Extract the [X, Y] coordinate from the center of the cell holding the provided text.  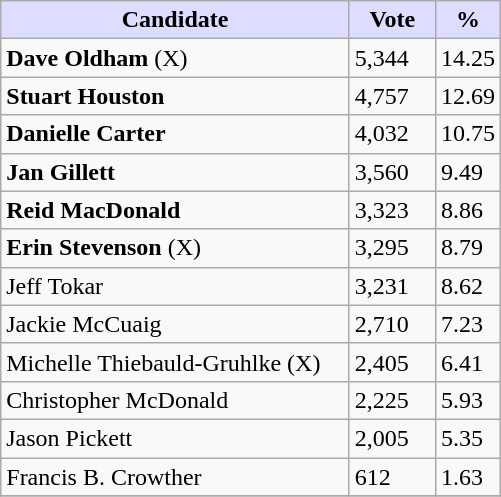
3,231 [392, 286]
8.86 [468, 210]
5.35 [468, 438]
2,710 [392, 324]
5,344 [392, 58]
2,005 [392, 438]
10.75 [468, 134]
% [468, 20]
2,405 [392, 362]
Michelle Thiebauld-Gruhlke (X) [176, 362]
Jan Gillett [176, 172]
Dave Oldham (X) [176, 58]
9.49 [468, 172]
Stuart Houston [176, 96]
12.69 [468, 96]
Jeff Tokar [176, 286]
Jackie McCuaig [176, 324]
Vote [392, 20]
7.23 [468, 324]
14.25 [468, 58]
3,560 [392, 172]
2,225 [392, 400]
Christopher McDonald [176, 400]
8.79 [468, 248]
4,757 [392, 96]
Candidate [176, 20]
3,323 [392, 210]
Jason Pickett [176, 438]
1.63 [468, 477]
6.41 [468, 362]
Francis B. Crowther [176, 477]
Erin Stevenson (X) [176, 248]
4,032 [392, 134]
3,295 [392, 248]
8.62 [468, 286]
Reid MacDonald [176, 210]
5.93 [468, 400]
612 [392, 477]
Danielle Carter [176, 134]
